Determine the (x, y) coordinate at the center of the cell enclosing the given text.  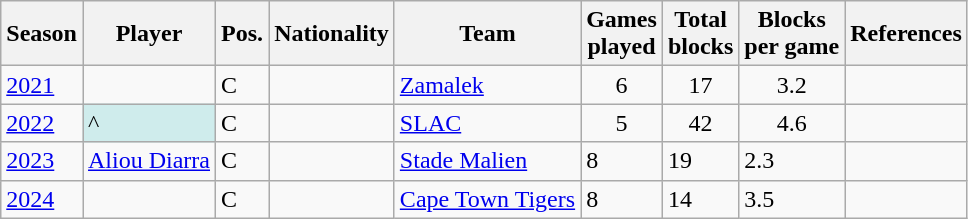
Gamesplayed (622, 34)
Team (487, 34)
Season (42, 34)
42 (700, 123)
Cape Town Tigers (487, 199)
5 (622, 123)
Zamalek (487, 85)
14 (700, 199)
Aliou Diarra (148, 161)
Blocksper game (792, 34)
References (906, 34)
Player (148, 34)
SLAC (487, 123)
^ (148, 123)
Pos. (242, 34)
19 (700, 161)
2023 (42, 161)
3.2 (792, 85)
Stade Malien (487, 161)
2021 (42, 85)
17 (700, 85)
2024 (42, 199)
4.6 (792, 123)
6 (622, 85)
3.5 (792, 199)
2.3 (792, 161)
2022 (42, 123)
Nationality (332, 34)
Totalblocks (700, 34)
